Determine the [X, Y] coordinate at the center of the cell enclosing the given text.  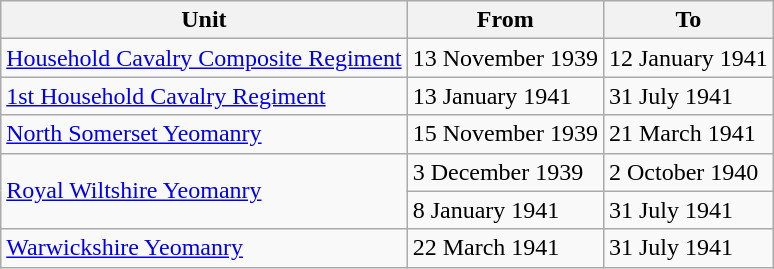
3 December 1939 [505, 172]
Household Cavalry Composite Regiment [204, 58]
13 November 1939 [505, 58]
8 January 1941 [505, 210]
1st Household Cavalry Regiment [204, 96]
Unit [204, 20]
Warwickshire Yeomanry [204, 248]
North Somerset Yeomanry [204, 134]
From [505, 20]
12 January 1941 [688, 58]
22 March 1941 [505, 248]
15 November 1939 [505, 134]
21 March 1941 [688, 134]
2 October 1940 [688, 172]
To [688, 20]
Royal Wiltshire Yeomanry [204, 191]
13 January 1941 [505, 96]
